Identify which cell holds the provided text, then report its [x, y] central coordinate. 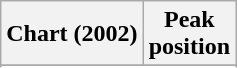
Chart (2002) [72, 34]
Peakposition [189, 34]
